Output the (X, Y) coordinate of the center of the cell containing the given text.  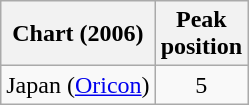
5 (201, 85)
Chart (2006) (78, 34)
Japan (Oricon) (78, 85)
Peakposition (201, 34)
